Capture the cell that displays the provided text and extract its (x, y) central coordinate. 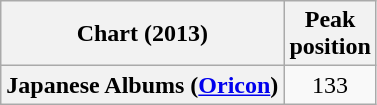
Chart (2013) (142, 34)
Japanese Albums (Oricon) (142, 85)
133 (330, 85)
Peak position (330, 34)
